Determine the [x, y] coordinate at the center of the cell enclosing the given text.  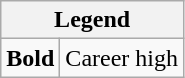
Legend [92, 20]
Bold [30, 58]
Career high [122, 58]
